Extract the (X, Y) coordinate from the center of the cell holding the provided text.  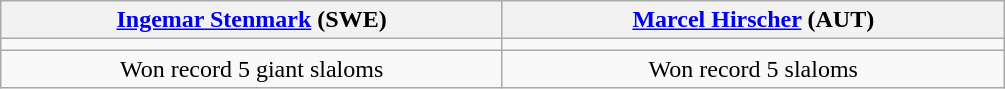
Won record 5 giant slaloms (252, 69)
Won record 5 slaloms (753, 69)
Marcel Hirscher (AUT) (753, 20)
Ingemar Stenmark (SWE) (252, 20)
